Pinpoint the cell where the given text exists, returning its (x, y) midpoint coordinate. 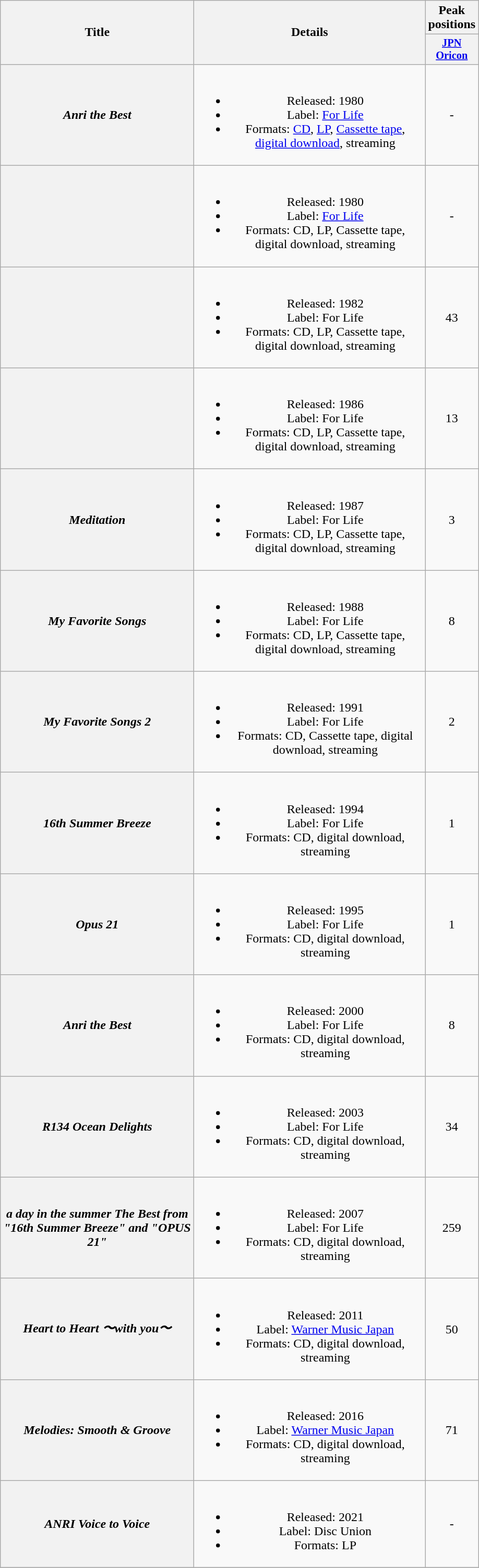
Released: 2000Label: For LifeFormats: CD, digital download, streaming (310, 1025)
Released: 1994Label: For LifeFormats: CD, digital download, streaming (310, 823)
Title (97, 32)
Details (310, 32)
71 (452, 1430)
Melodies: Smooth & Groove (97, 1430)
Peak positions (452, 18)
3 (452, 520)
Released: 1987Label: For LifeFormats: CD, LP, Cassette tape, digital download, streaming (310, 520)
2 (452, 722)
259 (452, 1228)
43 (452, 317)
Released: 2016Label: Warner Music JapanFormats: CD, digital download, streaming (310, 1430)
Opus 21 (97, 924)
34 (452, 1126)
Meditation (97, 520)
Released: 1988Label: For LifeFormats: CD, LP, Cassette tape, digital download, streaming (310, 621)
R134 Ocean Delights (97, 1126)
Released: 2003Label: For LifeFormats: CD, digital download, streaming (310, 1126)
Released: 2007Label: For LifeFormats: CD, digital download, streaming (310, 1228)
50 (452, 1329)
13 (452, 419)
My Favorite Songs (97, 621)
ANRI Voice to Voice (97, 1524)
JPNOricon (452, 50)
a day in the summer The Best from "16th Summer Breeze" and "OPUS 21" (97, 1228)
Released: 1986Label: For LifeFormats: CD, LP, Cassette tape, digital download, streaming (310, 419)
My Favorite Songs 2 (97, 722)
Heart to Heart 〜with you〜 (97, 1329)
Released: 2011Label: Warner Music JapanFormats: CD, digital download, streaming (310, 1329)
Released: 2021Label: Disc UnionFormats: LP (310, 1524)
Released: 1995Label: For LifeFormats: CD, digital download, streaming (310, 924)
16th Summer Breeze (97, 823)
Released: 1991Label: For LifeFormats: CD, Cassette tape, digital download, streaming (310, 722)
Released: 1982Label: For LifeFormats: CD, LP, Cassette tape, digital download, streaming (310, 317)
